Detect which cell encompasses the target text, then output its [X, Y] center coordinate. 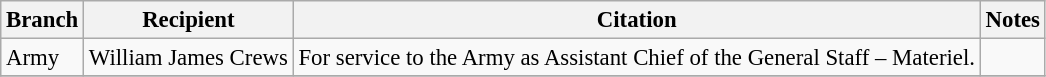
Branch [42, 20]
Recipient [189, 20]
Citation [636, 20]
Army [42, 58]
For service to the Army as Assistant Chief of the General Staff – Materiel. [636, 58]
William James Crews [189, 58]
Notes [1012, 20]
